Capture the cell that displays the provided text and extract its (x, y) central coordinate. 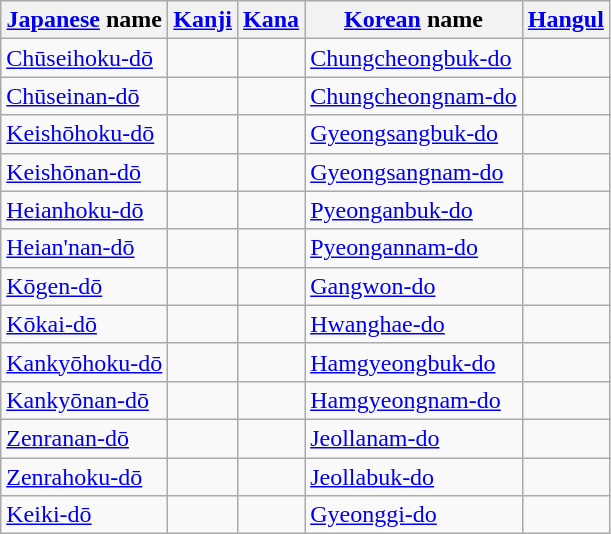
Chūseinan-dō (84, 96)
Keishōhoku-dō (84, 134)
Pyeongannam-do (414, 248)
Kankyōnan-dō (84, 400)
Kōgen-dō (84, 286)
Kankyōhoku-dō (84, 362)
Chūseihoku-dō (84, 58)
Chungcheongnam-do (414, 96)
Jeollabuk-do (414, 477)
Gyeongsangnam-do (414, 172)
Hamgyeongbuk-do (414, 362)
Heianhoku-dō (84, 210)
Gangwon-do (414, 286)
Chungcheongbuk-do (414, 58)
Hangul (566, 20)
Pyeonganbuk-do (414, 210)
Korean name (414, 20)
Keishōnan-dō (84, 172)
Kanji (203, 20)
Japanese name (84, 20)
Gyeonggi-do (414, 515)
Kōkai-dō (84, 324)
Heian'nan-dō (84, 248)
Gyeongsangbuk-do (414, 134)
Zenranan-dō (84, 438)
Zenrahoku-dō (84, 477)
Hamgyeongnam-do (414, 400)
Keiki-dō (84, 515)
Kana (272, 20)
Jeollanam-do (414, 438)
Hwanghae-do (414, 324)
